Identify which cell holds the provided text, then report its (X, Y) central coordinate. 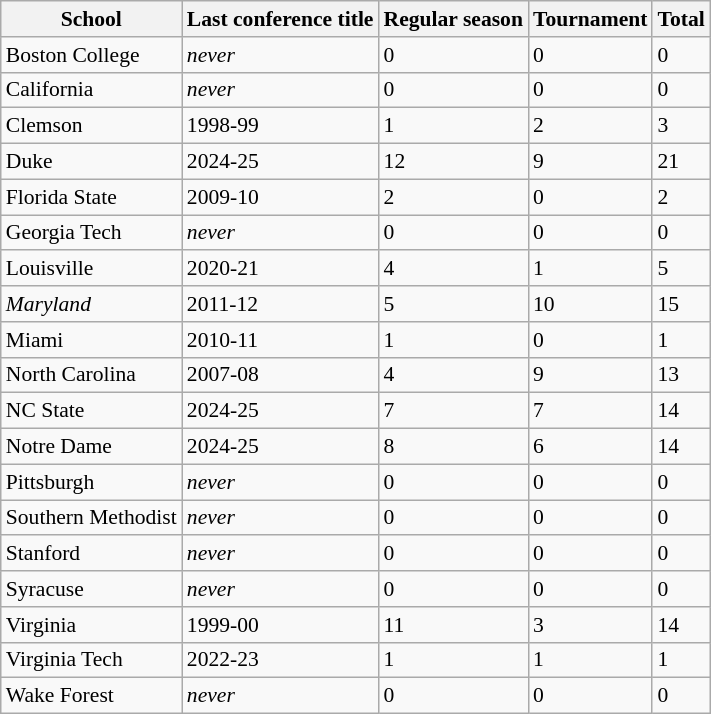
11 (454, 625)
Syracuse (92, 589)
6 (590, 447)
Tournament (590, 19)
Virginia Tech (92, 660)
2020-21 (280, 269)
21 (680, 162)
Duke (92, 162)
13 (680, 375)
12 (454, 162)
Stanford (92, 554)
1999-00 (280, 625)
Virginia (92, 625)
2022-23 (280, 660)
8 (454, 447)
Southern Methodist (92, 518)
North Carolina (92, 375)
Regular season (454, 19)
California (92, 90)
Florida State (92, 197)
Clemson (92, 126)
Notre Dame (92, 447)
Wake Forest (92, 696)
2009-10 (280, 197)
2007-08 (280, 375)
10 (590, 304)
Boston College (92, 55)
Maryland (92, 304)
15 (680, 304)
2011-12 (280, 304)
NC State (92, 411)
Total (680, 19)
Louisville (92, 269)
Georgia Tech (92, 233)
Miami (92, 340)
2010-11 (280, 340)
Pittsburgh (92, 482)
School (92, 19)
1998-99 (280, 126)
Last conference title (280, 19)
